Scan for the cell matching the given text and deliver its [X, Y] coordinate at center. 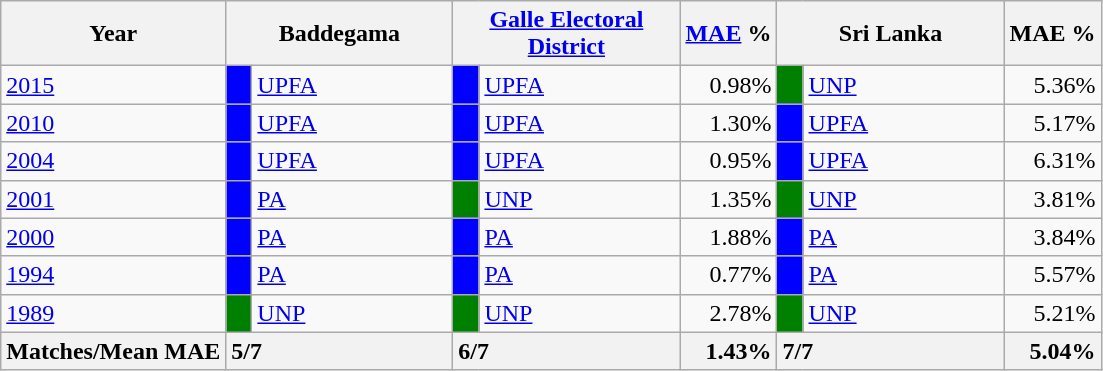
2015 [114, 85]
5.17% [1052, 123]
6/7 [566, 351]
Matches/Mean MAE [114, 351]
Sri Lanka [890, 34]
2000 [114, 237]
5.57% [1052, 275]
5/7 [340, 351]
3.84% [1052, 237]
0.77% [728, 275]
6.31% [1052, 161]
Galle Electoral District [566, 34]
1989 [114, 313]
0.95% [728, 161]
1.43% [728, 351]
2010 [114, 123]
7/7 [890, 351]
1.35% [728, 199]
1.88% [728, 237]
2001 [114, 199]
Year [114, 34]
5.36% [1052, 85]
1.30% [728, 123]
1994 [114, 275]
2004 [114, 161]
5.04% [1052, 351]
Baddegama [340, 34]
0.98% [728, 85]
3.81% [1052, 199]
5.21% [1052, 313]
2.78% [728, 313]
